Pinpoint the cell where the given text exists, returning its [x, y] midpoint coordinate. 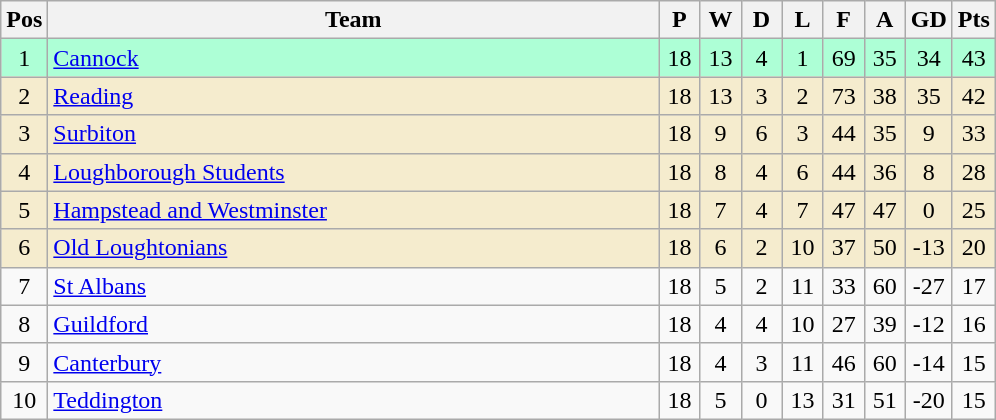
Canterbury [354, 362]
37 [844, 248]
Cannock [354, 58]
D [762, 20]
27 [844, 324]
Pos [24, 20]
Pts [974, 20]
-27 [928, 286]
38 [884, 96]
46 [844, 362]
Hampstead and Westminster [354, 210]
36 [884, 172]
F [844, 20]
P [680, 20]
-12 [928, 324]
Old Loughtonians [354, 248]
-20 [928, 400]
17 [974, 286]
28 [974, 172]
W [720, 20]
-13 [928, 248]
St Albans [354, 286]
43 [974, 58]
39 [884, 324]
51 [884, 400]
69 [844, 58]
A [884, 20]
31 [844, 400]
Guildford [354, 324]
Team [354, 20]
50 [884, 248]
42 [974, 96]
L [802, 20]
Teddington [354, 400]
25 [974, 210]
GD [928, 20]
20 [974, 248]
16 [974, 324]
Reading [354, 96]
73 [844, 96]
-14 [928, 362]
Surbiton [354, 134]
Loughborough Students [354, 172]
34 [928, 58]
